Provide the (x, y) coordinate of the cell's center where the given text is located.  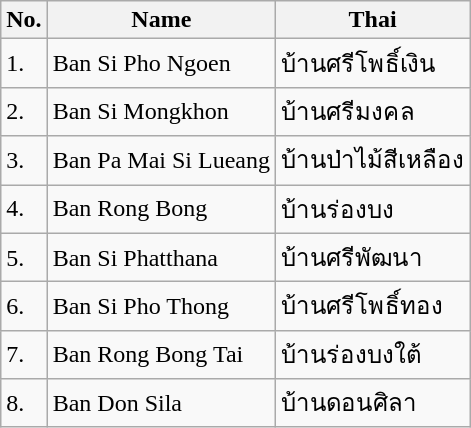
บ้านศรีโพธิ์เงิน (373, 64)
No. (24, 20)
Ban Si Pho Thong (161, 306)
Ban Don Sila (161, 404)
Ban Si Phatthana (161, 258)
8. (24, 404)
Ban Si Pho Ngoen (161, 64)
Ban Rong Bong Tai (161, 354)
1. (24, 64)
5. (24, 258)
บ้านศรีมงคล (373, 112)
3. (24, 160)
Name (161, 20)
Ban Pa Mai Si Lueang (161, 160)
บ้านร่องบง (373, 208)
Thai (373, 20)
Ban Rong Bong (161, 208)
2. (24, 112)
4. (24, 208)
Ban Si Mongkhon (161, 112)
บ้านศรีโพธิ์ทอง (373, 306)
บ้านดอนศิลา (373, 404)
บ้านป่าไม้สีเหลือง (373, 160)
7. (24, 354)
บ้านร่องบงใต้ (373, 354)
6. (24, 306)
บ้านศรีพัฒนา (373, 258)
